Identify which cell holds the provided text, then report its [X, Y] central coordinate. 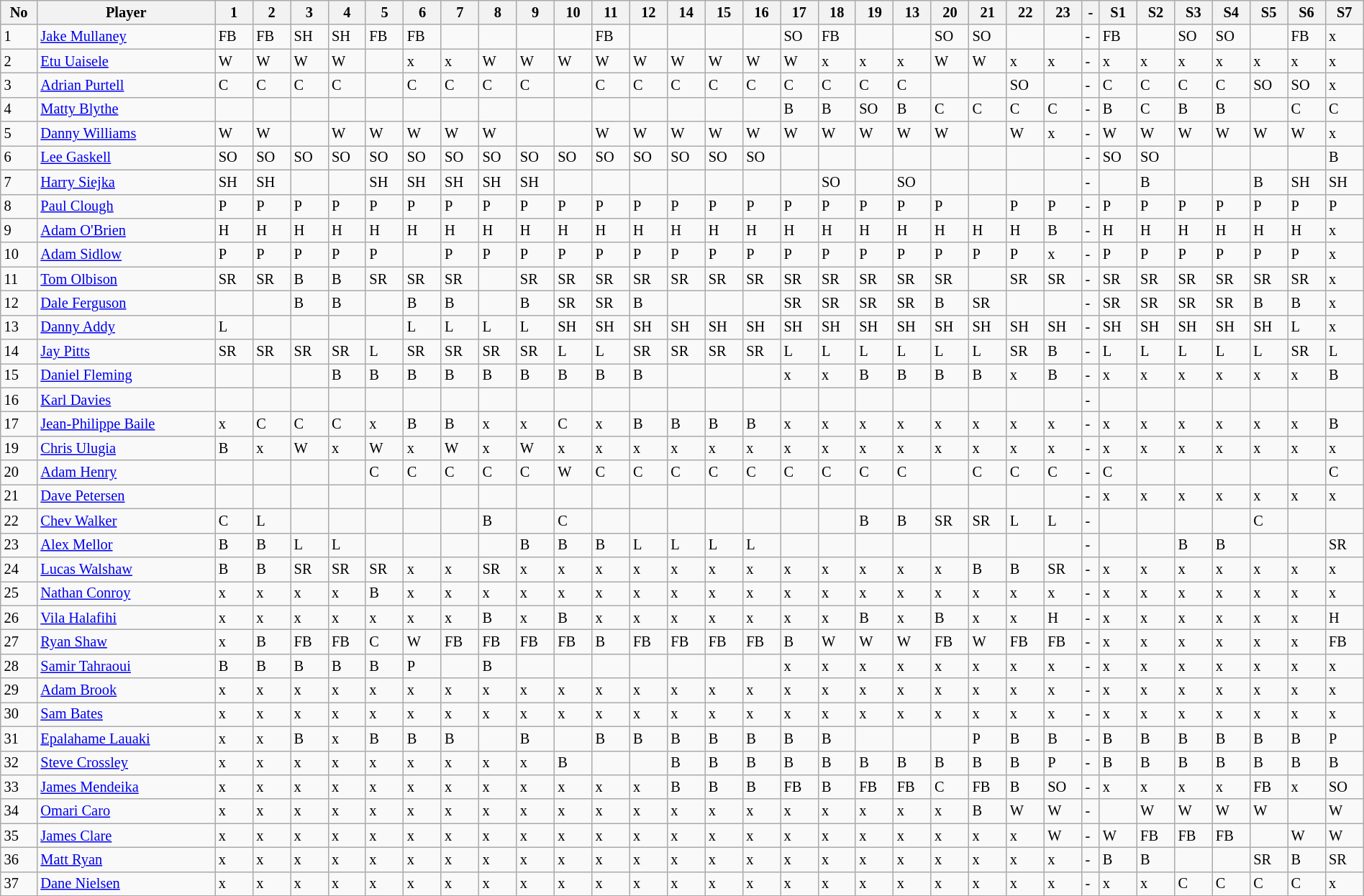
Dane Nielsen [125, 884]
Harry Siejka [125, 182]
Jake Mullaney [125, 37]
Dave Petersen [125, 496]
Ryan Shaw [125, 641]
Nathan Conroy [125, 593]
36 [19, 859]
Adam Brook [125, 690]
29 [19, 690]
Matt Ryan [125, 859]
S7 [1344, 12]
S4 [1231, 12]
Adam Sidlow [125, 255]
Lee Gaskell [125, 157]
24 [19, 569]
Etu Uaisele [125, 61]
Danny Addy [125, 327]
Steve Crossley [125, 763]
33 [19, 787]
James Clare [125, 836]
Paul Clough [125, 206]
18 [837, 12]
27 [19, 641]
34 [19, 811]
32 [19, 763]
28 [19, 666]
Dale Ferguson [125, 303]
Adam Henry [125, 472]
Epalahame Lauaki [125, 739]
Karl Davies [125, 400]
Chris Ulugia [125, 448]
35 [19, 836]
Chev Walker [125, 521]
Alex Mellor [125, 545]
25 [19, 593]
S3 [1193, 12]
James Mendeika [125, 787]
Vila Halafihi [125, 618]
Adam O'Brien [125, 230]
Daniel Fleming [125, 375]
Samir Tahraoui [125, 666]
Lucas Walshaw [125, 569]
31 [19, 739]
Matty Blythe [125, 109]
No [19, 12]
Danny Williams [125, 134]
S1 [1118, 12]
Jean-Philippe Baile [125, 424]
Omari Caro [125, 811]
S5 [1268, 12]
Jay Pitts [125, 352]
Player [125, 12]
S6 [1306, 12]
26 [19, 618]
Adrian Purtell [125, 85]
Tom Olbison [125, 279]
37 [19, 884]
Sam Bates [125, 714]
30 [19, 714]
S2 [1155, 12]
